Identify which cell holds the provided text, then report its [X, Y] central coordinate. 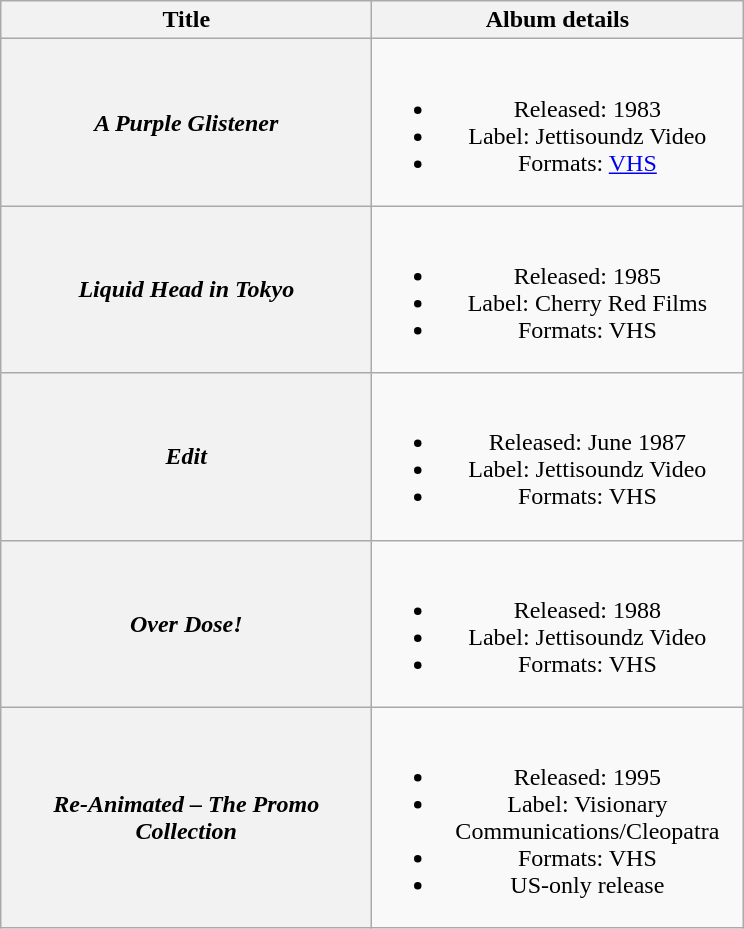
Title [186, 20]
Released: 1985Label: Cherry Red FilmsFormats: VHS [558, 290]
Album details [558, 20]
Released: 1995Label: Visionary Communications/CleopatraFormats: VHSUS-only release [558, 818]
Released: 1983Label: Jettisoundz VideoFormats: VHS [558, 122]
Over Dose! [186, 624]
Re-Animated – The Promo Collection [186, 818]
Edit [186, 456]
A Purple Glistener [186, 122]
Released: 1988Label: Jettisoundz VideoFormats: VHS [558, 624]
Liquid Head in Tokyo [186, 290]
Released: June 1987Label: Jettisoundz VideoFormats: VHS [558, 456]
